From the cell containing the given text, extract its center point as [X, Y] coordinate. 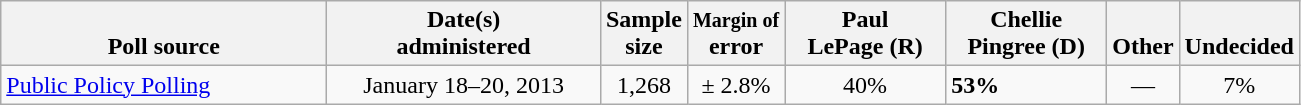
± 2.8% [736, 85]
— [1143, 85]
53% [1026, 85]
ChelliePingree (D) [1026, 34]
40% [866, 85]
PaulLePage (R) [866, 34]
7% [1239, 85]
Undecided [1239, 34]
January 18–20, 2013 [464, 85]
Public Policy Polling [164, 85]
Margin oferror [736, 34]
1,268 [644, 85]
Other [1143, 34]
Date(s)administered [464, 34]
Poll source [164, 34]
Samplesize [644, 34]
